Capture the cell that displays the provided text and extract its (x, y) central coordinate. 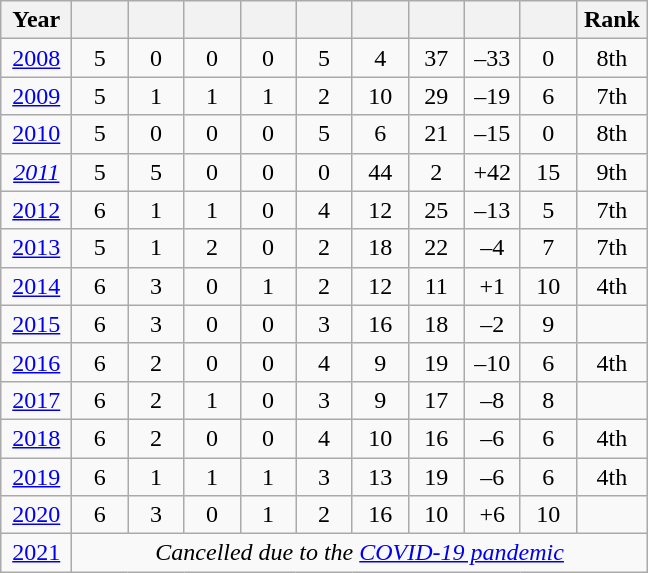
+42 (492, 172)
21 (436, 134)
–13 (492, 210)
29 (436, 96)
2018 (36, 438)
–33 (492, 58)
–15 (492, 134)
8 (548, 400)
22 (436, 248)
2021 (36, 553)
44 (380, 172)
2009 (36, 96)
2013 (36, 248)
–10 (492, 362)
17 (436, 400)
2017 (36, 400)
–19 (492, 96)
Year (36, 20)
2010 (36, 134)
–8 (492, 400)
–4 (492, 248)
7 (548, 248)
2020 (36, 515)
25 (436, 210)
2008 (36, 58)
13 (380, 477)
2011 (36, 172)
2012 (36, 210)
Rank (612, 20)
+6 (492, 515)
37 (436, 58)
9th (612, 172)
2014 (36, 286)
–2 (492, 324)
15 (548, 172)
Cancelled due to the COVID-19 pandemic (360, 553)
+1 (492, 286)
2015 (36, 324)
11 (436, 286)
2019 (36, 477)
2016 (36, 362)
